Provide the (x, y) coordinate of the cell's center where the given text is located.  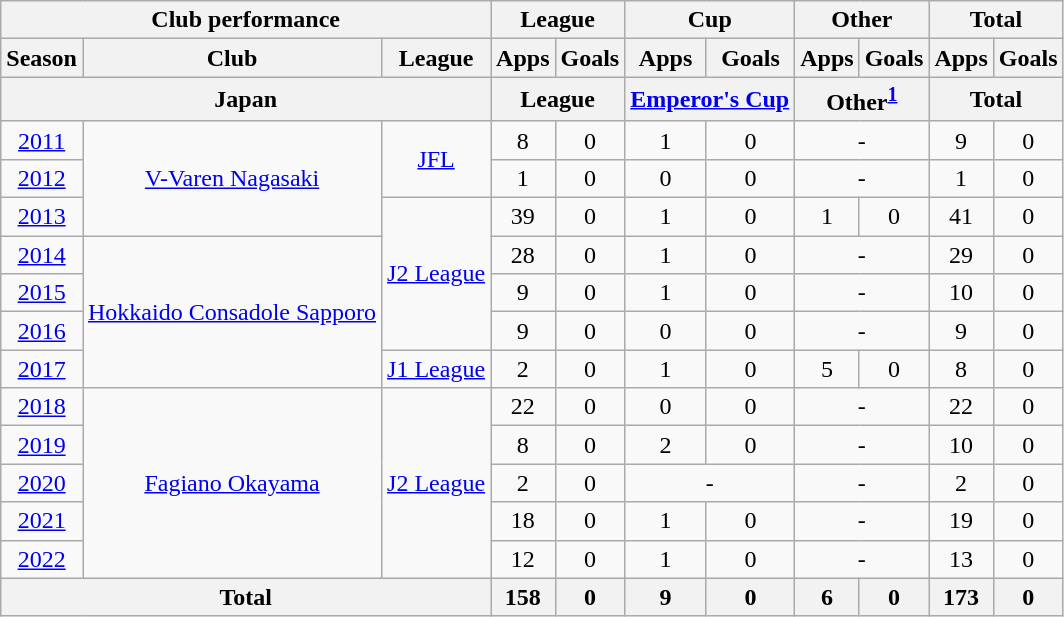
41 (961, 217)
Other (862, 20)
Cup (710, 20)
2015 (42, 293)
2018 (42, 407)
19 (961, 521)
V-Varen Nagasaki (232, 178)
Club performance (246, 20)
2011 (42, 140)
29 (961, 255)
Other1 (862, 100)
2020 (42, 483)
39 (523, 217)
12 (523, 559)
Hokkaido Consadole Sapporo (232, 312)
28 (523, 255)
2016 (42, 331)
2012 (42, 178)
173 (961, 597)
2021 (42, 521)
2013 (42, 217)
Japan (246, 100)
Season (42, 58)
J1 League (436, 369)
5 (827, 369)
6 (827, 597)
2022 (42, 559)
Emperor's Cup (710, 100)
Fagiano Okayama (232, 483)
2014 (42, 255)
18 (523, 521)
2017 (42, 369)
13 (961, 559)
158 (523, 597)
2019 (42, 445)
JFL (436, 159)
Club (232, 58)
